Return (x, y) of the center of cell containing provided text 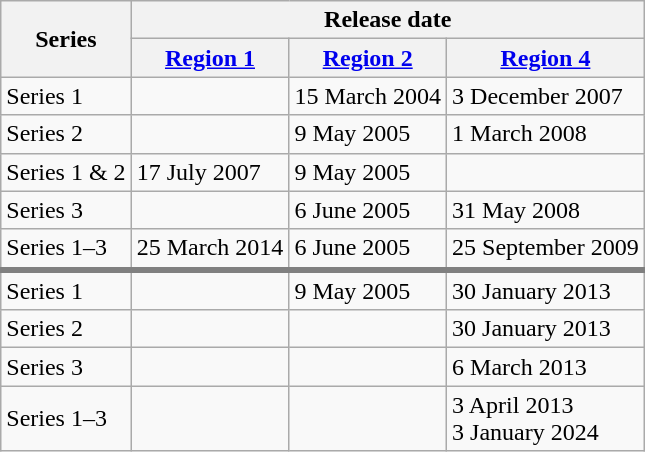
31 May 2008 (546, 210)
Series (66, 39)
Region 4 (546, 58)
Region 1 (210, 58)
6 March 2013 (546, 367)
3 December 2007 (546, 96)
25 September 2009 (546, 249)
Release date (388, 20)
15 March 2004 (368, 96)
Region 2 (368, 58)
Series 1 & 2 (66, 172)
25 March 2014 (210, 249)
1 March 2008 (546, 134)
3 April 20133 January 2024 (546, 418)
17 July 2007 (210, 172)
